Return (X, Y) of the center of cell containing provided text 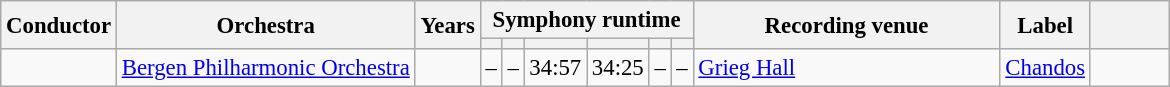
Label (1045, 25)
Grieg Hall (846, 68)
Recording venue (846, 25)
Chandos (1045, 68)
Bergen Philharmonic Orchestra (266, 68)
34:25 (618, 68)
Symphony runtime (586, 20)
Conductor (59, 25)
34:57 (556, 68)
Years (448, 25)
Orchestra (266, 25)
